Search for the cell housing the specified text and yield its [x, y] center coordinate. 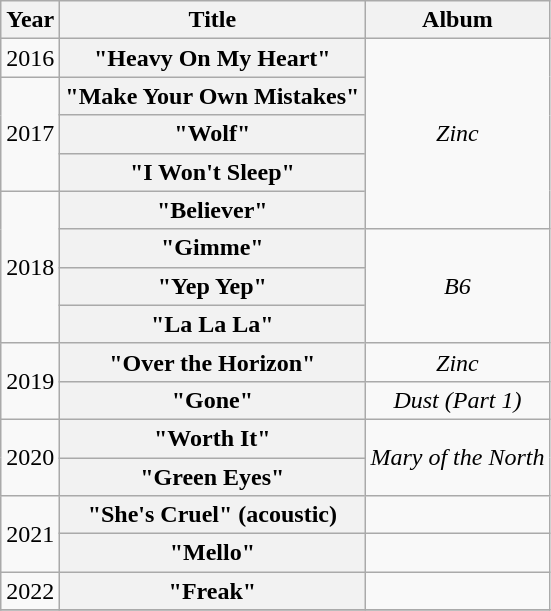
"Make Your Own Mistakes" [212, 96]
"Gone" [212, 400]
2019 [30, 381]
"Yep Yep" [212, 286]
Mary of the North [458, 457]
2022 [30, 591]
"Worth It" [212, 438]
B6 [458, 286]
"I Won't Sleep" [212, 172]
"Over the Horizon" [212, 362]
2020 [30, 457]
"Green Eyes" [212, 477]
Dust (Part 1) [458, 400]
"Gimme" [212, 248]
"Mello" [212, 553]
Year [30, 20]
Album [458, 20]
2018 [30, 267]
"La La La" [212, 324]
2021 [30, 534]
"Wolf" [212, 134]
Title [212, 20]
"Believer" [212, 210]
2016 [30, 58]
"She's Cruel" (acoustic) [212, 515]
"Heavy On My Heart" [212, 58]
"Freak" [212, 591]
2017 [30, 134]
